From the cell containing the given text, extract its center point as (x, y) coordinate. 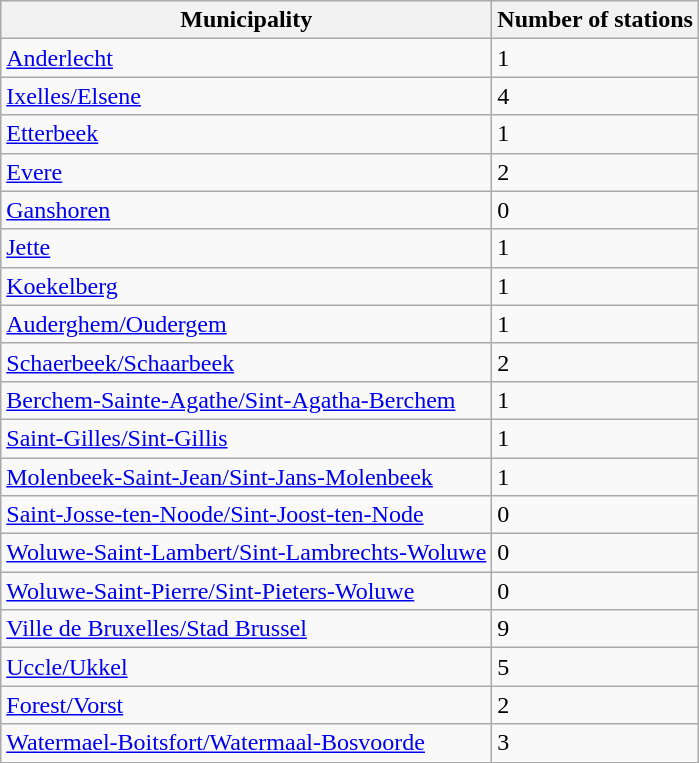
Ganshoren (246, 210)
Saint-Gilles/Sint-Gillis (246, 438)
3 (596, 743)
Auderghem/Oudergem (246, 324)
Municipality (246, 20)
Evere (246, 172)
Uccle/Ukkel (246, 667)
5 (596, 667)
Etterbeek (246, 134)
Jette (246, 248)
9 (596, 629)
Watermael-Boitsfort/Watermaal-Bosvoorde (246, 743)
Saint-Josse-ten-Noode/Sint-Joost-ten-Node (246, 515)
4 (596, 96)
Anderlecht (246, 58)
Schaerbeek/Schaarbeek (246, 362)
Woluwe-Saint-Pierre/Sint-Pieters-Woluwe (246, 591)
Forest/Vorst (246, 705)
Berchem-Sainte-Agathe/Sint-Agatha-Berchem (246, 400)
Number of stations (596, 20)
Woluwe-Saint-Lambert/Sint-Lambrechts-Woluwe (246, 553)
Ixelles/Elsene (246, 96)
Ville de Bruxelles/Stad Brussel (246, 629)
Koekelberg (246, 286)
Molenbeek-Saint-Jean/Sint-Jans-Molenbeek (246, 477)
